Locate the cell with the specified text and output its (X, Y) center coordinate. 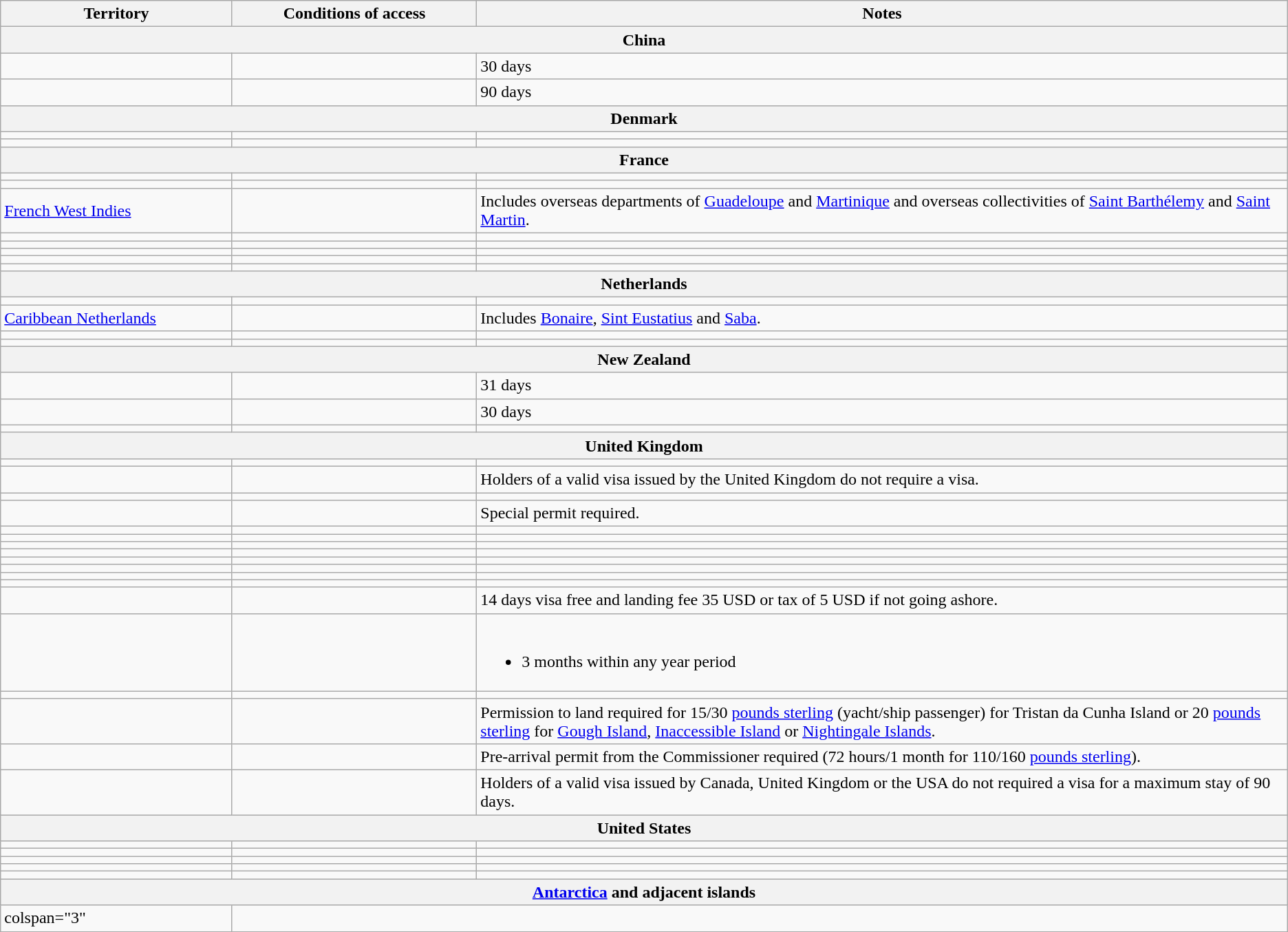
Caribbean Netherlands (117, 318)
Holders of a valid visa issued by Canada, United Kingdom or the USA do not required a visa for a maximum stay of 90 days. (882, 792)
Territory (117, 14)
French West Indies (117, 211)
United Kingdom (644, 445)
colspan="3" (117, 918)
90 days (882, 92)
3 months within any year period (882, 653)
Denmark (644, 118)
31 days (882, 385)
Special permit required. (882, 513)
Conditions of access (354, 14)
Includes Bonaire, Sint Eustatius and Saba. (882, 318)
United States (644, 828)
China (644, 40)
Pre-arrival permit from the Commissioner required (72 hours/1 month for 110/160 pounds sterling). (882, 756)
Holders of a valid visa issued by the United Kingdom do not require a visa. (882, 479)
Antarctica and adjacent islands (644, 892)
Notes (882, 14)
14 days visa free and landing fee 35 USD or tax of 5 USD if not going ashore. (882, 600)
France (644, 160)
Netherlands (644, 284)
New Zealand (644, 359)
Includes overseas departments of Guadeloupe and Martinique and overseas collectivities of Saint Barthélemy and Saint Martin. (882, 211)
